Scan for the cell matching the given text and deliver its [X, Y] coordinate at center. 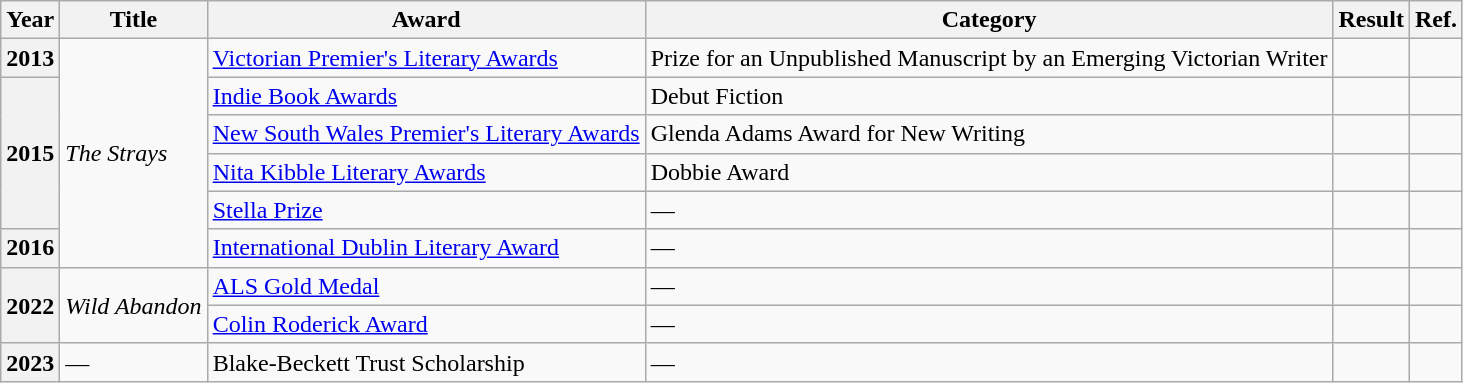
The Strays [134, 153]
2016 [30, 248]
International Dublin Literary Award [426, 248]
Prize for an Unpublished Manuscript by an Emerging Victorian Writer [989, 58]
Wild Abandon [134, 305]
Category [989, 20]
2015 [30, 153]
Glenda Adams Award for New Writing [989, 134]
Colin Roderick Award [426, 324]
Debut Fiction [989, 96]
Nita Kibble Literary Awards [426, 172]
Stella Prize [426, 210]
Title [134, 20]
ALS Gold Medal [426, 286]
Result [1371, 20]
Dobbie Award [989, 172]
Year [30, 20]
Ref. [1436, 20]
Victorian Premier's Literary Awards [426, 58]
2022 [30, 305]
Indie Book Awards [426, 96]
2023 [30, 362]
2013 [30, 58]
Blake-Beckett Trust Scholarship [426, 362]
New South Wales Premier's Literary Awards [426, 134]
Award [426, 20]
